From the cell containing the given text, extract its center point as (X, Y) coordinate. 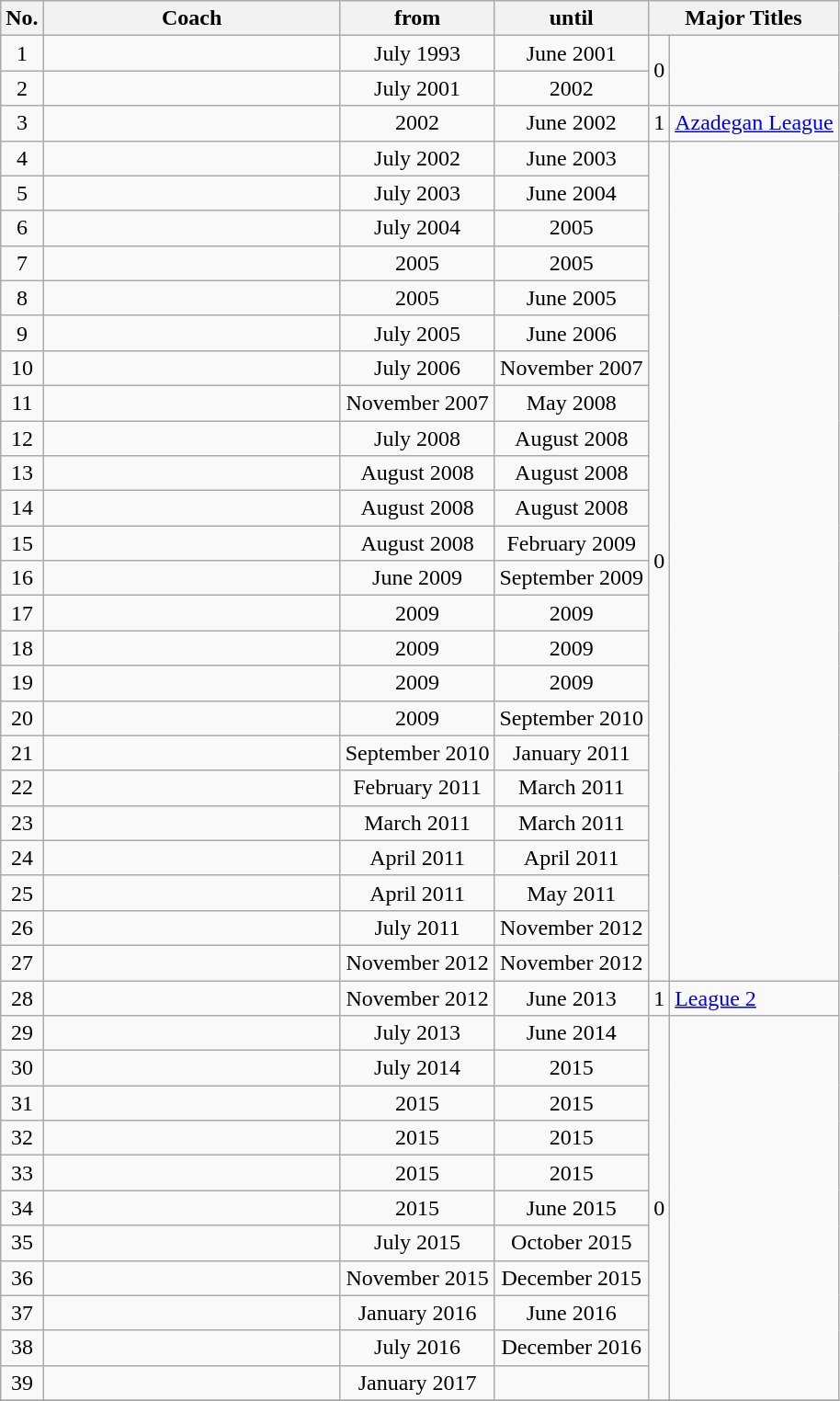
July 2006 (417, 368)
29 (22, 1033)
League 2 (755, 997)
7 (22, 263)
July 1993 (417, 53)
July 2005 (417, 333)
32 (22, 1138)
June 2003 (572, 158)
until (572, 18)
July 2013 (417, 1033)
38 (22, 1348)
January 2016 (417, 1313)
June 2013 (572, 997)
39 (22, 1383)
June 2014 (572, 1033)
17 (22, 613)
February 2011 (417, 788)
30 (22, 1068)
11 (22, 403)
July 2008 (417, 439)
December 2015 (572, 1278)
July 2011 (417, 928)
June 2001 (572, 53)
23 (22, 823)
10 (22, 368)
Azadegan League (755, 123)
Major Titles (744, 18)
No. (22, 18)
January 2017 (417, 1383)
25 (22, 893)
4 (22, 158)
19 (22, 683)
February 2009 (572, 543)
13 (22, 473)
January 2011 (572, 753)
37 (22, 1313)
July 2004 (417, 228)
27 (22, 962)
12 (22, 439)
8 (22, 298)
July 2003 (417, 193)
June 2006 (572, 333)
14 (22, 508)
July 2016 (417, 1348)
June 2002 (572, 123)
June 2005 (572, 298)
from (417, 18)
September 2009 (572, 578)
July 2015 (417, 1243)
June 2009 (417, 578)
33 (22, 1173)
June 2016 (572, 1313)
July 2001 (417, 88)
16 (22, 578)
28 (22, 997)
6 (22, 228)
June 2004 (572, 193)
34 (22, 1208)
December 2016 (572, 1348)
15 (22, 543)
31 (22, 1103)
3 (22, 123)
July 2014 (417, 1068)
2 (22, 88)
May 2011 (572, 893)
18 (22, 648)
9 (22, 333)
October 2015 (572, 1243)
36 (22, 1278)
24 (22, 858)
July 2002 (417, 158)
Coach (191, 18)
20 (22, 718)
26 (22, 928)
22 (22, 788)
May 2008 (572, 403)
35 (22, 1243)
June 2015 (572, 1208)
November 2015 (417, 1278)
21 (22, 753)
5 (22, 193)
